Pinpoint the cell where the given text exists, returning its [x, y] midpoint coordinate. 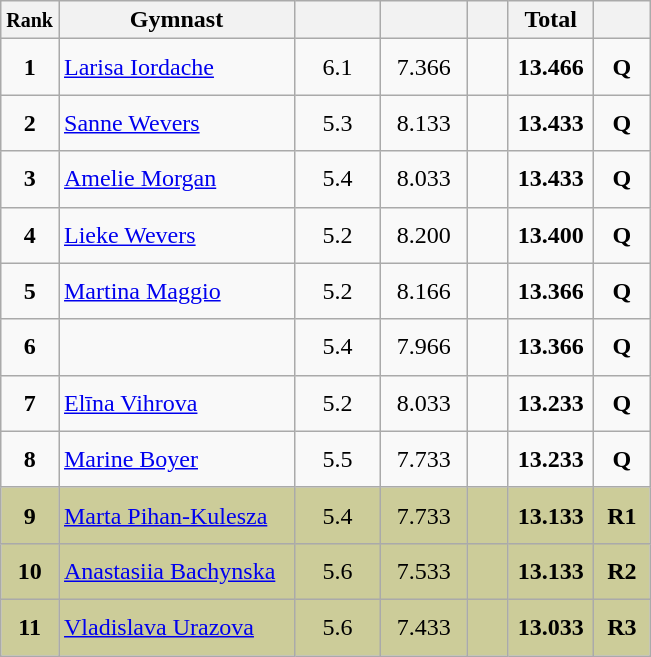
7.533 [424, 571]
13.466 [551, 67]
Marta Pihan-Kulesza [176, 515]
Total [551, 20]
7.366 [424, 67]
7.433 [424, 627]
Sanne Wevers [176, 123]
6.1 [338, 67]
Gymnast [176, 20]
Marine Boyer [176, 459]
R3 [622, 627]
R1 [622, 515]
13.400 [551, 235]
13.033 [551, 627]
11 [30, 627]
10 [30, 571]
4 [30, 235]
6 [30, 347]
5.5 [338, 459]
Rank [30, 20]
5.3 [338, 123]
1 [30, 67]
9 [30, 515]
8 [30, 459]
Anastasiia Bachynska [176, 571]
7.966 [424, 347]
2 [30, 123]
8.166 [424, 291]
Lieke Wevers [176, 235]
8.200 [424, 235]
R2 [622, 571]
Elīna Vihrova [176, 403]
5 [30, 291]
8.133 [424, 123]
7 [30, 403]
3 [30, 179]
Martina Maggio [176, 291]
Amelie Morgan [176, 179]
Larisa Iordache [176, 67]
Vladislava Urazova [176, 627]
